Extract the [X, Y] coordinate from the center of the cell holding the provided text.  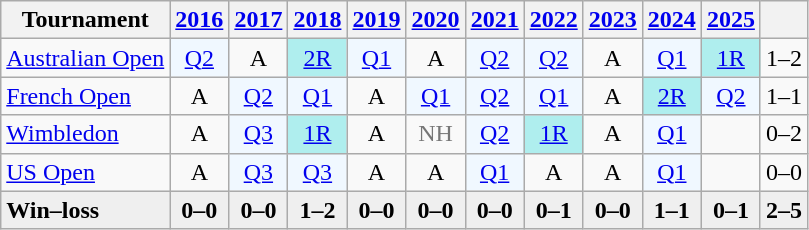
2023 [612, 20]
2–5 [784, 210]
2016 [200, 20]
2018 [318, 20]
2022 [554, 20]
Win–loss [86, 210]
2020 [436, 20]
0–2 [784, 134]
Australian Open [86, 58]
2025 [730, 20]
NH [436, 134]
2019 [376, 20]
Wimbledon [86, 134]
French Open [86, 96]
US Open [86, 172]
2024 [672, 20]
2017 [258, 20]
Tournament [86, 20]
2021 [494, 20]
